Extract the [x, y] coordinate from the center of the cell holding the provided text.  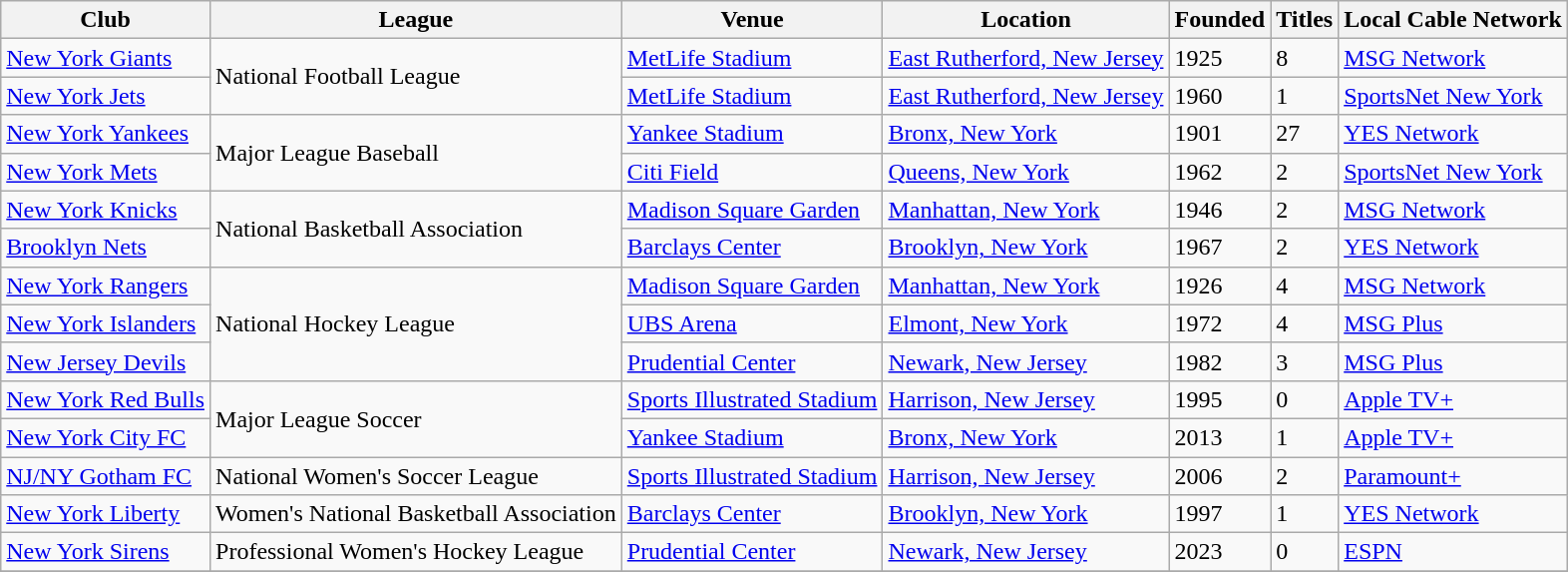
Queens, New York [1025, 172]
Location [1025, 20]
New York Mets [106, 172]
1995 [1220, 399]
National Basketball Association [417, 229]
1967 [1220, 248]
Elmont, New York [1025, 323]
1901 [1220, 134]
2023 [1220, 552]
New York Liberty [106, 514]
Founded [1220, 20]
Venue [752, 20]
1960 [1220, 96]
Major League Baseball [417, 153]
8 [1305, 58]
League [417, 20]
New York Knicks [106, 210]
New York Jets [106, 96]
New York Islanders [106, 323]
ESPN [1453, 552]
UBS Arena [752, 323]
1925 [1220, 58]
New York Rangers [106, 286]
Major League Soccer [417, 418]
2013 [1220, 437]
NJ/NY Gotham FC [106, 476]
1972 [1220, 323]
1946 [1220, 210]
New York City FC [106, 437]
Women's National Basketball Association [417, 514]
National Hockey League [417, 323]
Citi Field [752, 172]
New York Sirens [106, 552]
3 [1305, 361]
1982 [1220, 361]
1962 [1220, 172]
Paramount+ [1453, 476]
1997 [1220, 514]
Professional Women's Hockey League [417, 552]
Brooklyn Nets [106, 248]
2006 [1220, 476]
New York Yankees [106, 134]
Local Cable Network [1453, 20]
New Jersey Devils [106, 361]
Titles [1305, 20]
National Women's Soccer League [417, 476]
New York Giants [106, 58]
27 [1305, 134]
National Football League [417, 77]
Club [106, 20]
1926 [1220, 286]
New York Red Bulls [106, 399]
